Find where the given text appears and provide that cell's center as [X, Y] coordinate. 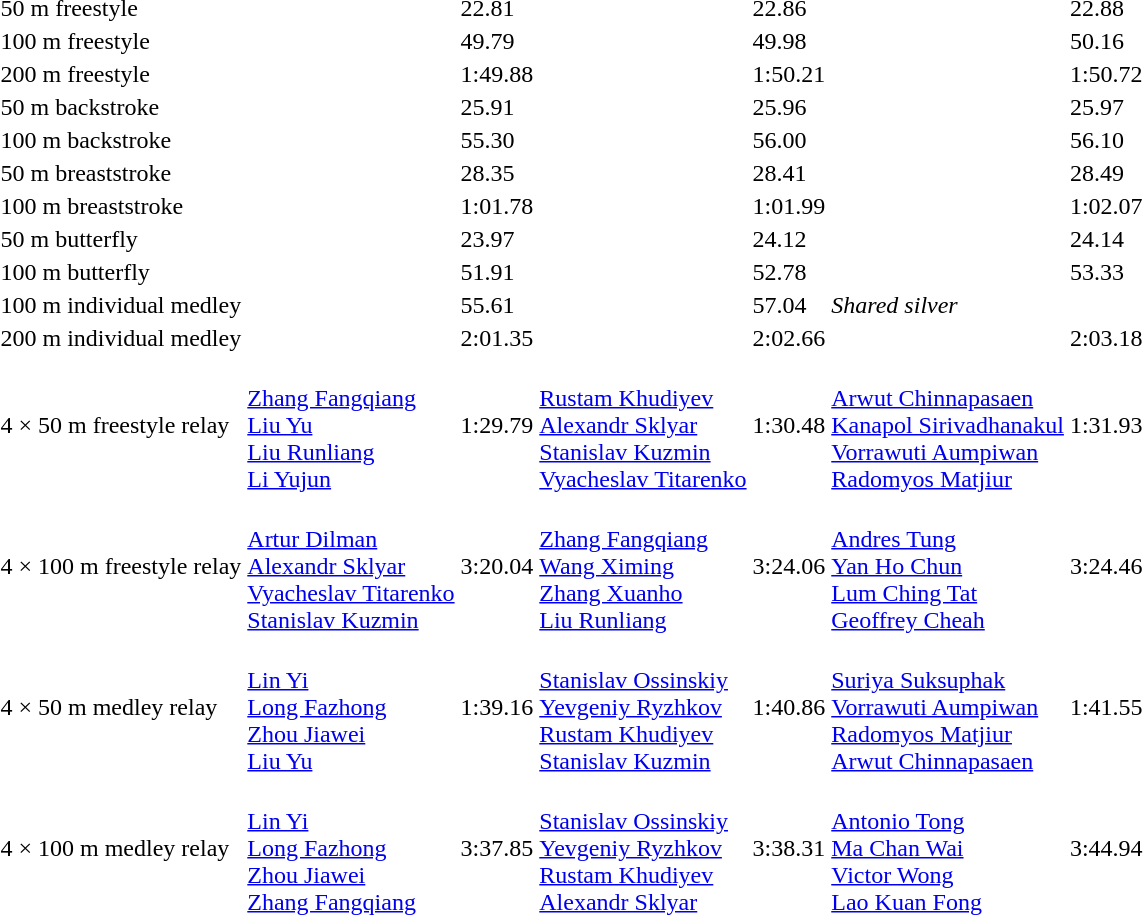
Arwut ChinnapasaenKanapol SirivadhanakulVorrawuti AumpiwanRadomyos Matjiur [948, 425]
49.79 [497, 41]
28.41 [789, 173]
28.35 [497, 173]
2:01.35 [497, 338]
Andres TungYan Ho ChunLum Ching TatGeoffrey Cheah [948, 566]
Stanislav OssinskiyYevgeniy RyzhkovRustam KhudiyevStanislav Kuzmin [643, 707]
57.04 [789, 305]
25.96 [789, 107]
1:29.79 [497, 425]
Zhang FangqiangLiu YuLiu RunliangLi Yujun [351, 425]
3:24.06 [789, 566]
3:20.04 [497, 566]
25.91 [497, 107]
1:30.48 [789, 425]
Artur DilmanAlexandr SklyarVyacheslav TitarenkoStanislav Kuzmin [351, 566]
Shared silver [948, 305]
51.91 [497, 272]
1:50.21 [789, 74]
1:49.88 [497, 74]
55.30 [497, 140]
1:01.99 [789, 206]
1:39.16 [497, 707]
23.97 [497, 239]
Zhang FangqiangWang XimingZhang XuanhoLiu Runliang [643, 566]
Suriya SuksuphakVorrawuti AumpiwanRadomyos MatjiurArwut Chinnapasaen [948, 707]
55.61 [497, 305]
Rustam KhudiyevAlexandr SklyarStanislav KuzminVyacheslav Titarenko [643, 425]
Lin YiLong FazhongZhou JiaweiLiu Yu [351, 707]
2:02.66 [789, 338]
49.98 [789, 41]
52.78 [789, 272]
1:40.86 [789, 707]
56.00 [789, 140]
24.12 [789, 239]
1:01.78 [497, 206]
